Return the [X, Y] coordinate for the center point of the cell that contains the specified text.  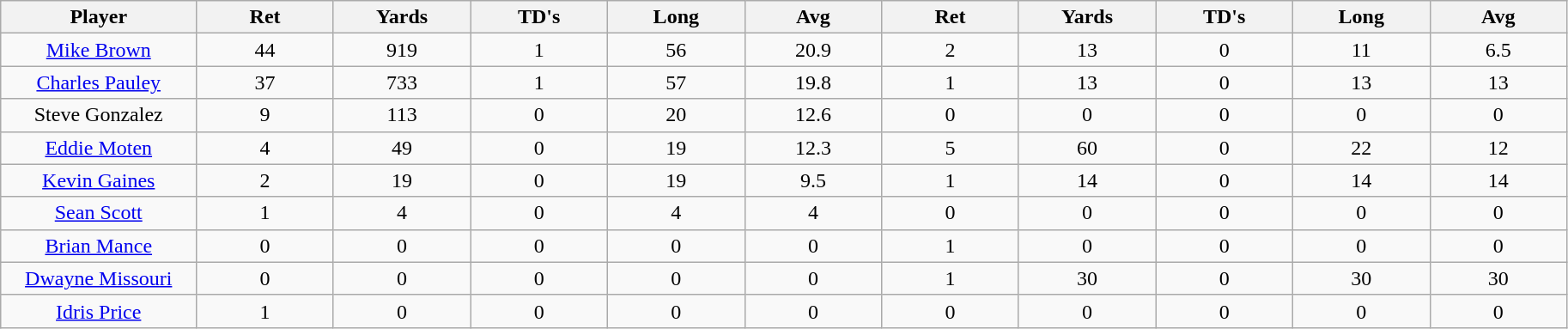
113 [402, 115]
22 [1361, 148]
60 [1087, 148]
9 [265, 115]
56 [677, 50]
733 [402, 82]
20 [677, 115]
19.8 [813, 82]
Mike Brown [99, 50]
Player [99, 17]
Kevin Gaines [99, 180]
12 [1498, 148]
37 [265, 82]
919 [402, 50]
57 [677, 82]
12.6 [813, 115]
6.5 [1498, 50]
5 [951, 148]
Charles Pauley [99, 82]
Steve Gonzalez [99, 115]
Sean Scott [99, 213]
12.3 [813, 148]
49 [402, 148]
Brian Mance [99, 246]
11 [1361, 50]
20.9 [813, 50]
9.5 [813, 180]
Idris Price [99, 311]
Eddie Moten [99, 148]
44 [265, 50]
Dwayne Missouri [99, 278]
